Find where the given text appears and provide that cell's center as [x, y] coordinate. 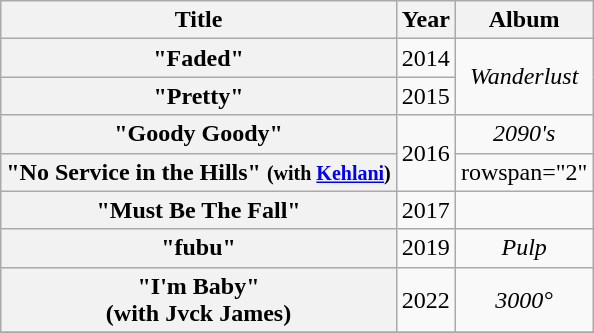
Year [426, 20]
Album [524, 20]
Pulp [524, 248]
"No Service in the Hills" (with Kehlani) [199, 172]
rowspan="2" [524, 172]
"Faded" [199, 58]
2014 [426, 58]
"Pretty" [199, 96]
2022 [426, 300]
2017 [426, 210]
"Goody Goody" [199, 134]
Title [199, 20]
Wanderlust [524, 77]
2019 [426, 248]
"I'm Baby"(with Jvck James) [199, 300]
2015 [426, 96]
2090's [524, 134]
"Must Be The Fall" [199, 210]
2016 [426, 153]
"fubu" [199, 248]
3000° [524, 300]
